Determine the (x, y) coordinate at the center of the cell enclosing the given text.  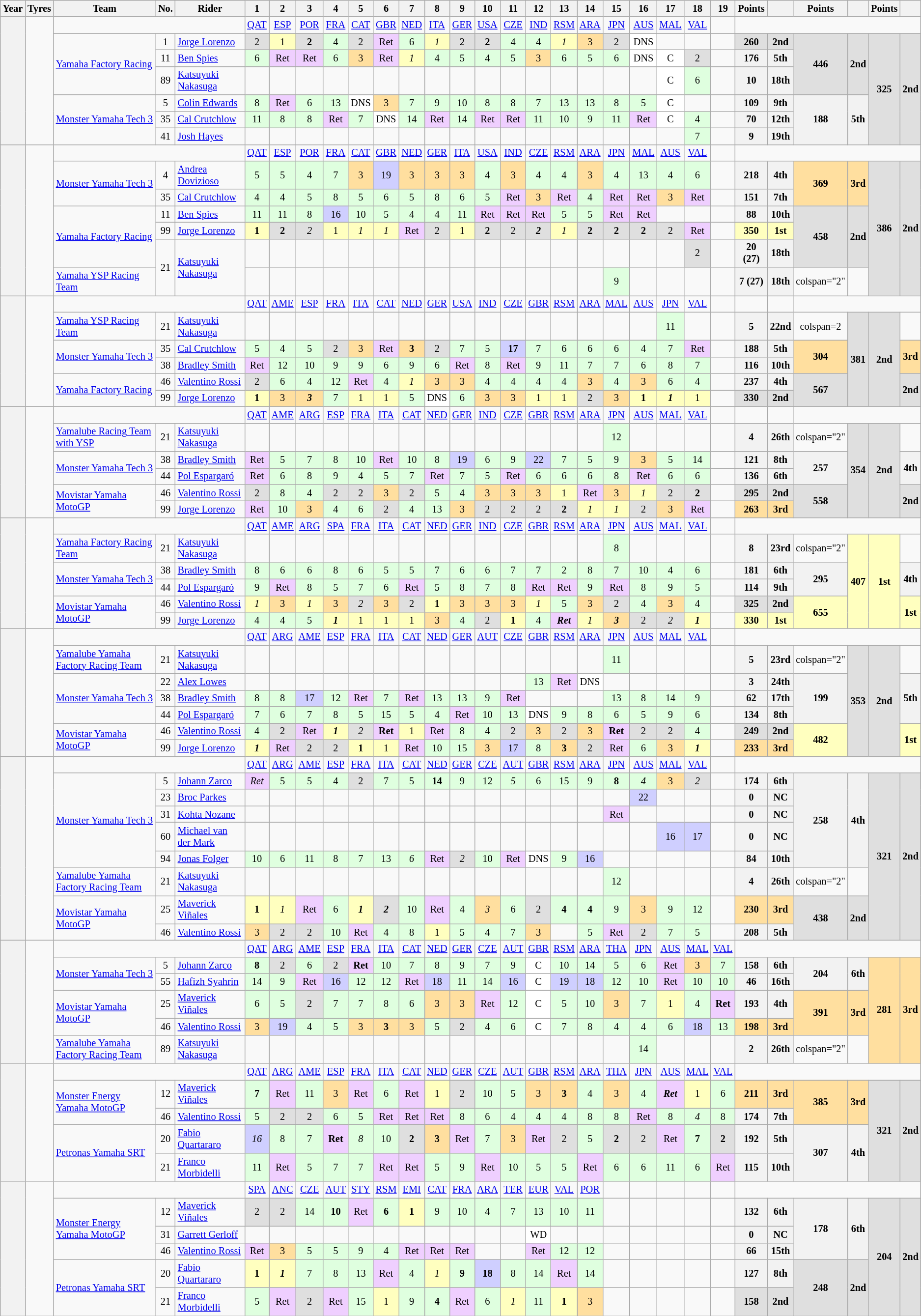
Alex Lowes (210, 682)
Tyres (39, 8)
109 (751, 103)
438 (820, 918)
208 (751, 932)
218 (751, 175)
407 (859, 581)
386 (884, 228)
263 (751, 509)
127 (751, 1273)
Colin Edwards (210, 103)
24th (781, 682)
84 (751, 859)
Year (13, 8)
567 (820, 390)
20 (27) (751, 253)
193 (751, 1004)
Garrett Gerloff (210, 1234)
192 (751, 1139)
66 (751, 1251)
Josh Hayes (210, 136)
Broc Parkes (210, 798)
Yamalube Racing Team with YSP (105, 437)
211 (751, 1094)
EUR (538, 1190)
350 (751, 230)
281 (884, 1010)
199 (820, 698)
151 (751, 198)
304 (820, 357)
Rider (210, 8)
248 (820, 1287)
ANC (283, 1190)
237 (751, 382)
Jonas Folger (210, 859)
354 (859, 470)
446 (820, 64)
12th (781, 119)
381 (859, 359)
colspan=2 (820, 326)
655 (820, 612)
Team (105, 8)
STY (361, 1190)
60 (166, 836)
391 (820, 1012)
EMI (412, 1190)
70 (751, 119)
132 (751, 1212)
Andrea Dovizioso (210, 175)
233 (751, 748)
41 (166, 136)
458 (820, 237)
482 (820, 739)
353 (859, 701)
178 (820, 1229)
Michael van der Mark (210, 836)
16th (781, 982)
260 (751, 42)
7 (27) (751, 282)
Yamaha Factory Racing Team (105, 548)
230 (751, 910)
62 (751, 698)
385 (820, 1102)
249 (751, 731)
55 (166, 982)
19th (781, 136)
121 (751, 459)
307 (820, 1153)
15th (781, 1251)
115 (751, 1167)
22nd (781, 326)
558 (820, 501)
88 (751, 214)
23 (166, 798)
136 (751, 476)
Hafizh Syahrin (210, 982)
17th (781, 698)
No. (166, 8)
369 (820, 183)
176 (751, 58)
198 (751, 1027)
181 (751, 571)
134 (751, 715)
Kohta Nozane (210, 814)
116 (751, 365)
257 (820, 468)
TER (513, 1190)
114 (751, 587)
258 (820, 820)
WD (538, 1234)
94 (166, 859)
